Output the (x, y) coordinate of the center of the cell containing the given text.  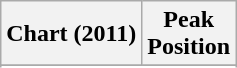
Chart (2011) (72, 34)
PeakPosition (189, 34)
